Capture the cell that displays the provided text and extract its [X, Y] central coordinate. 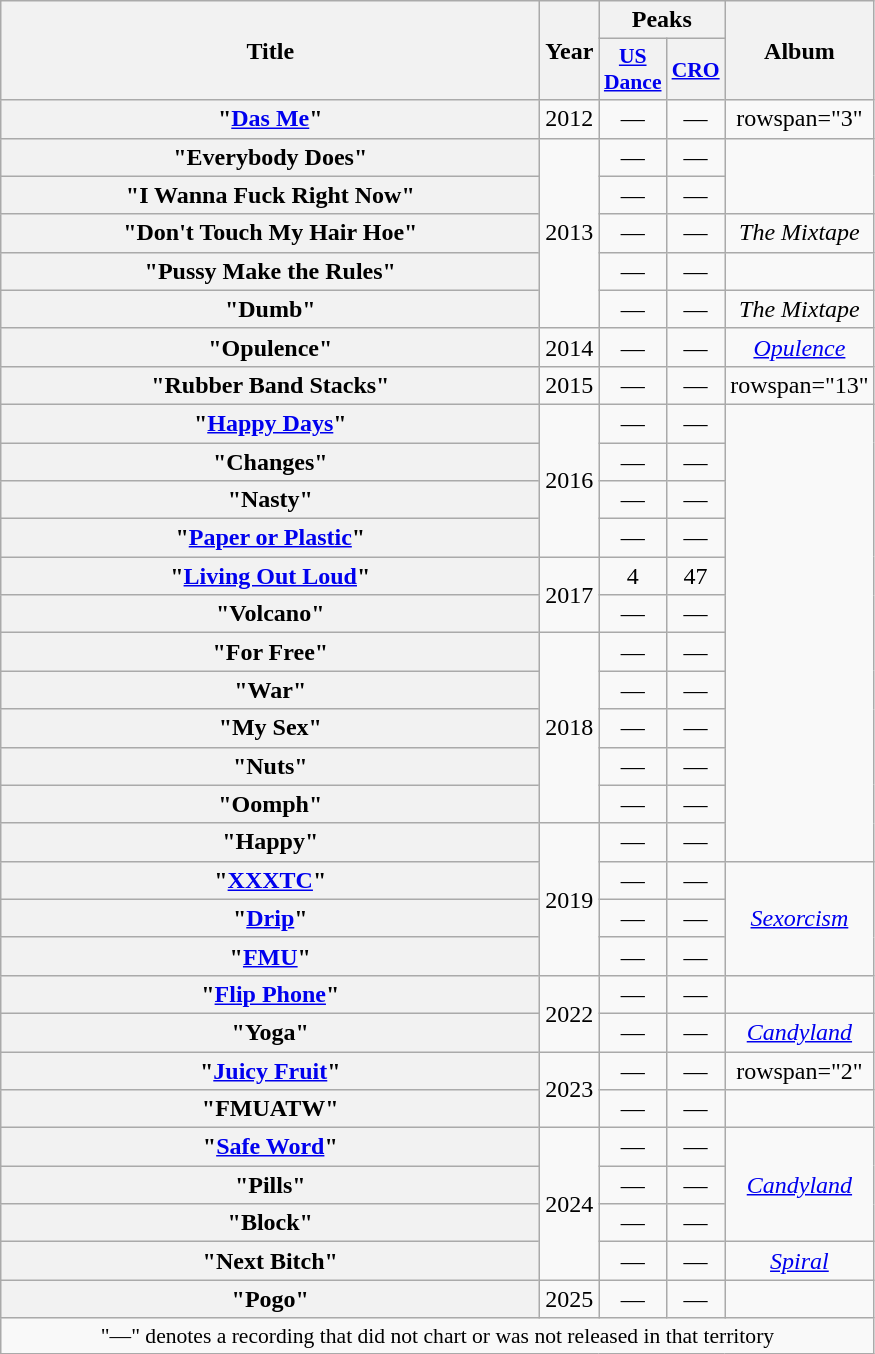
"Rubber Band Stacks" [270, 385]
"Living Out Loud" [270, 576]
"Opulence" [270, 347]
"Pills" [270, 1185]
"Changes" [270, 461]
"Everybody Does" [270, 157]
rowspan="3" [800, 119]
"Volcano" [270, 614]
"I Wanna Fuck Right Now" [270, 195]
2022 [570, 1013]
2013 [570, 233]
"Pussy Make the Rules" [270, 271]
USDance [633, 70]
"My Sex" [270, 728]
47 [696, 576]
"Das Me" [270, 119]
2025 [570, 1299]
"Happy Days" [270, 423]
"For Free" [270, 652]
"Dumb" [270, 309]
"Nuts" [270, 766]
"Juicy Fruit" [270, 1071]
"Block" [270, 1223]
"—" denotes a recording that did not chart or was not released in that territory [438, 1336]
Sexorcism [800, 918]
Peaks [662, 20]
Spiral [800, 1261]
CRO [696, 70]
"Flip Phone" [270, 994]
2014 [570, 347]
"Don't Touch My Hair Hoe" [270, 233]
2018 [570, 728]
"Oomph" [270, 804]
"Happy" [270, 842]
"War" [270, 690]
Year [570, 50]
2024 [570, 1204]
2016 [570, 480]
"XXXTC" [270, 880]
"Drip" [270, 918]
4 [633, 576]
"Pogo" [270, 1299]
2017 [570, 595]
2015 [570, 385]
Album [800, 50]
"Nasty" [270, 500]
"Yoga" [270, 1032]
2019 [570, 899]
2012 [570, 119]
rowspan="2" [800, 1071]
Opulence [800, 347]
2023 [570, 1090]
"Safe Word" [270, 1147]
"FMUATW" [270, 1109]
"Paper or Plastic" [270, 538]
rowspan="13" [800, 385]
"FMU" [270, 956]
"Next Bitch" [270, 1261]
Title [270, 50]
